Provide the [X, Y] coordinate of the cell's center where the given text is located.  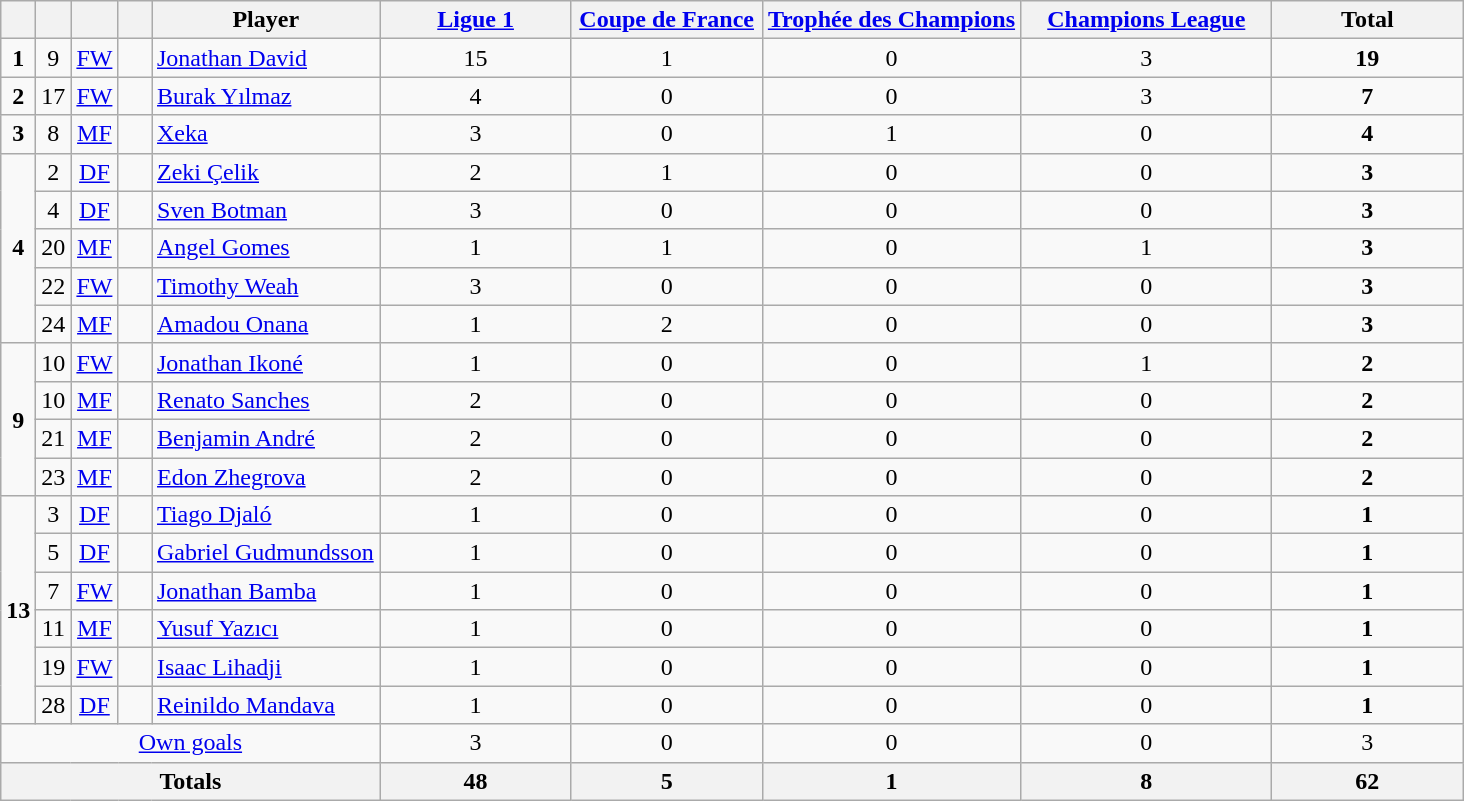
20 [54, 248]
Amadou Onana [266, 324]
Renato Sanches [266, 400]
Isaac Lihadji [266, 667]
23 [54, 477]
Gabriel Gudmundsson [266, 553]
Totals [190, 781]
22 [54, 286]
28 [54, 705]
24 [54, 324]
Reinildo Mandava [266, 705]
Jonathan Bamba [266, 591]
Player [266, 20]
Own goals [190, 743]
Zeki Çelik [266, 172]
Jonathan David [266, 58]
Edon Zhegrova [266, 477]
62 [1368, 781]
Timothy Weah [266, 286]
Trophée des Champions [892, 20]
Jonathan Ikoné [266, 362]
Total [1368, 20]
Tiago Djaló [266, 515]
Ligue 1 [476, 20]
13 [18, 610]
15 [476, 58]
Sven Botman [266, 210]
Yusuf Yazıcı [266, 629]
Champions League [1146, 20]
48 [476, 781]
11 [54, 629]
Angel Gomes [266, 248]
Xeka [266, 134]
17 [54, 96]
21 [54, 438]
Burak Yılmaz [266, 96]
Benjamin André [266, 438]
Coupe de France [666, 20]
